Extract the [X, Y] coordinate from the center of the cell holding the provided text.  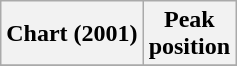
Peakposition [189, 34]
Chart (2001) [72, 34]
